Scan for the cell matching the given text and deliver its [x, y] coordinate at center. 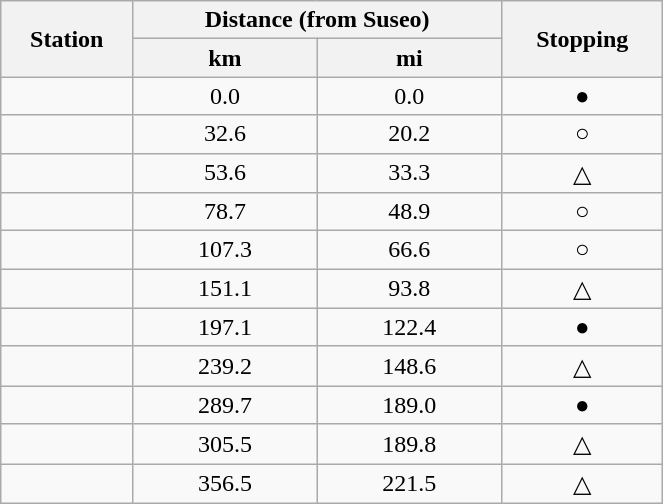
148.6 [409, 366]
Stopping [582, 39]
km [225, 58]
Station [67, 39]
mi [409, 58]
78.7 [225, 212]
151.1 [225, 289]
221.5 [409, 484]
48.9 [409, 212]
189.8 [409, 444]
93.8 [409, 289]
53.6 [225, 173]
32.6 [225, 134]
289.7 [225, 405]
189.0 [409, 405]
20.2 [409, 134]
Distance (from Suseo) [318, 20]
239.2 [225, 366]
197.1 [225, 327]
107.3 [225, 250]
356.5 [225, 484]
122.4 [409, 327]
305.5 [225, 444]
66.6 [409, 250]
33.3 [409, 173]
